Capture the cell that displays the provided text and extract its (X, Y) central coordinate. 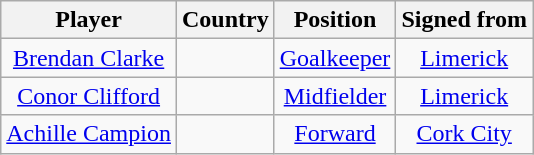
Conor Clifford (89, 96)
Midfielder (335, 96)
Country (225, 20)
Position (335, 20)
Forward (335, 134)
Player (89, 20)
Brendan Clarke (89, 58)
Achille Campion (89, 134)
Signed from (464, 20)
Cork City (464, 134)
Goalkeeper (335, 58)
